Pinpoint the cell where the given text exists, returning its [x, y] midpoint coordinate. 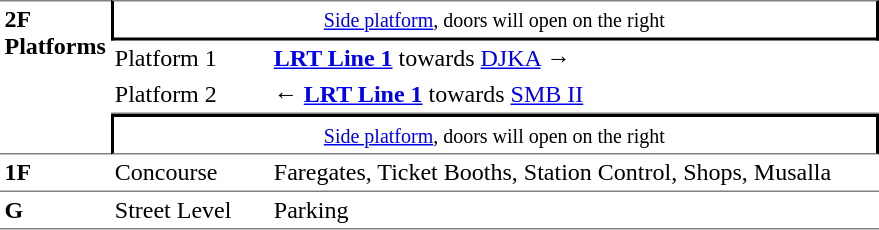
Faregates, Ticket Booths, Station Control, Shops, Musalla [574, 173]
G [55, 211]
2FPlatforms [55, 77]
Street Level [190, 211]
Concourse [190, 173]
Parking [574, 211]
Platform 2 [190, 95]
Platform 1 [190, 58]
LRT Line 1 towards DJKA → [574, 58]
1F [55, 173]
← LRT Line 1 towards SMB II [574, 95]
